Capture the cell that displays the provided text and extract its (X, Y) central coordinate. 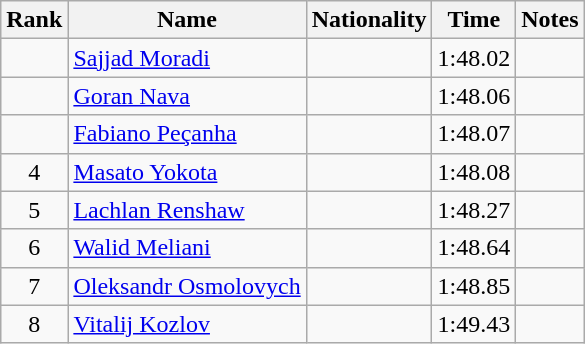
6 (34, 248)
1:48.08 (474, 172)
4 (34, 172)
1:48.07 (474, 134)
Rank (34, 20)
Notes (550, 20)
Fabiano Peçanha (187, 134)
7 (34, 286)
Oleksandr Osmolovych (187, 286)
Vitalij Kozlov (187, 324)
Name (187, 20)
Sajjad Moradi (187, 58)
Goran Nava (187, 96)
1:48.27 (474, 210)
Nationality (369, 20)
1:48.85 (474, 286)
1:48.06 (474, 96)
8 (34, 324)
1:48.02 (474, 58)
Lachlan Renshaw (187, 210)
1:48.64 (474, 248)
Masato Yokota (187, 172)
Time (474, 20)
5 (34, 210)
1:49.43 (474, 324)
Walid Meliani (187, 248)
